Search for the cell housing the specified text and yield its (x, y) center coordinate. 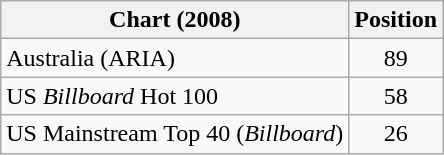
26 (396, 134)
Australia (ARIA) (175, 58)
US Billboard Hot 100 (175, 96)
Position (396, 20)
Chart (2008) (175, 20)
US Mainstream Top 40 (Billboard) (175, 134)
89 (396, 58)
58 (396, 96)
